Scan for the cell matching the given text and deliver its (X, Y) coordinate at center. 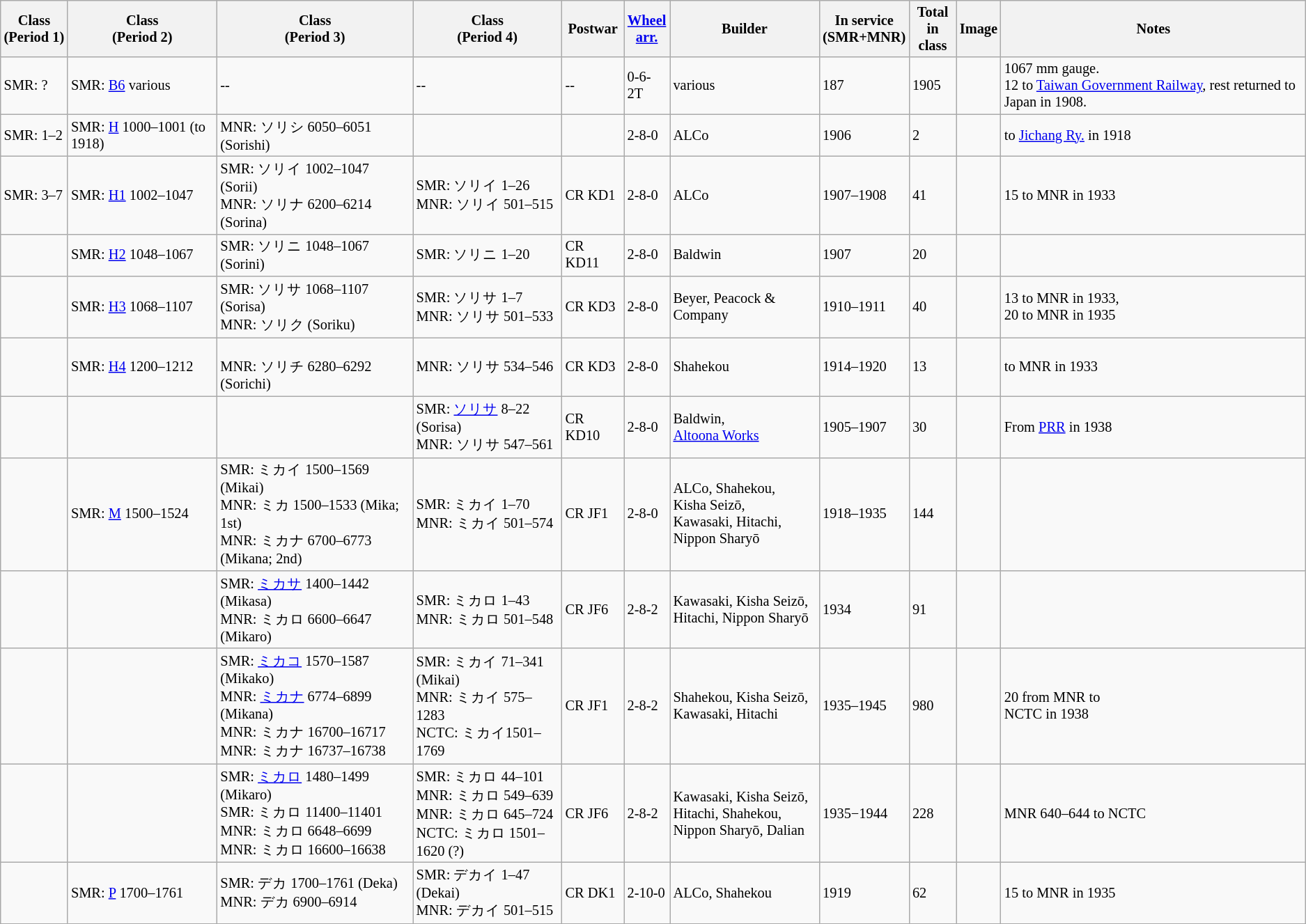
1914–1920 (864, 366)
0-6-2T (647, 86)
1907–1908 (864, 195)
1918–1935 (864, 514)
SMR: ソリイ 1–26MNR: ソリイ 501–515 (488, 195)
SMR: ミカロ 1–43MNR: ミカロ 501–548 (488, 609)
SMR: ソリニ 1–20 (488, 255)
MNR: ソリサ 534–546 (488, 366)
SMR: 1–2 (34, 135)
1905 (933, 86)
ALCo, Shahekou (745, 893)
Image (979, 29)
Class(Period 4) (488, 29)
2 (933, 135)
40 (933, 307)
1905–1907 (864, 427)
Wheelarr. (647, 29)
1906 (864, 135)
Totalin class (933, 29)
1935–1945 (864, 706)
SMR: H1 1002–1047 (142, 195)
Class(Period 3) (315, 29)
1067 mm gauge.12 to Taiwan Government Railway, rest returned to Japan in 1908. (1153, 86)
2-10-0 (647, 893)
20 (933, 255)
SMR: ミカロ 44–101MNR: ミカロ 549–639MNR: ミカロ 645–724NCTC: ミカロ 1501–1620 (?) (488, 813)
13 to MNR in 1933,20 to MNR in 1935 (1153, 307)
various (745, 86)
SMR: ソリサ 1068–1107 (Sorisa)MNR: ソリク (Soriku) (315, 307)
In service(SMR+MNR) (864, 29)
Shahekou (745, 366)
SMR: ミカロ 1480–1499 (Mikaro)SMR: ミカロ 11400–11401MNR: ミカロ 6648–6699MNR: ミカロ 16600–16638 (315, 813)
1935−1944 (864, 813)
MNR: ソリシ 6050–6051 (Sorishi) (315, 135)
Kawasaki, Kisha Seizō,Hitachi, Nippon Sharyō (745, 609)
62 (933, 893)
SMR: 3–7 (34, 195)
SMR: ミカイ 71–341 (Mikai)MNR: ミカイ 575–1283NCTC: ミカイ1501–1769 (488, 706)
20 from MNR toNCTC in 1938 (1153, 706)
SMR: ミカイ 1–70MNR: ミカイ 501–574 (488, 514)
SMR: P 1700–1761 (142, 893)
187 (864, 86)
Builder (745, 29)
SMR: M 1500–1524 (142, 514)
CR KD11 (593, 255)
Beyer, Peacock & Company (745, 307)
SMR: ミカサ 1400–1442 (Mikasa)MNR: ミカロ 6600–6647 (Mikaro) (315, 609)
SMR: ソリニ 1048–1067 (Sorini) (315, 255)
CR DK1 (593, 893)
SMR: ミカイ 1500–1569 (Mikai)MNR: ミカ 1500–1533 (Mika; 1st)MNR: ミカナ 6700–6773 (Mikana; 2nd) (315, 514)
CR KD1 (593, 195)
SMR: ? (34, 86)
SMR: H4 1200–1212 (142, 366)
Postwar (593, 29)
41 (933, 195)
144 (933, 514)
From PRR in 1938 (1153, 427)
Class(Period 2) (142, 29)
1907 (864, 255)
SMR: ソリサ 1–7MNR: ソリサ 501–533 (488, 307)
SMR: デカイ 1–47 (Dekai)MNR: デカイ 501–515 (488, 893)
SMR: デカ 1700–1761 (Deka)MNR: デカ 6900–6914 (315, 893)
SMR: ミカコ 1570–1587 (Mikako)MNR: ミカナ 6774–6899 (Mikana)MNR: ミカナ 16700–16717MNR: ミカナ 16737–16738 (315, 706)
30 (933, 427)
SMR: B6 various (142, 86)
SMR: ソリサ 8–22 (Sorisa)MNR: ソリサ 547–561 (488, 427)
Shahekou, Kisha Seizō,Kawasaki, Hitachi (745, 706)
Kawasaki, Kisha Seizō,Hitachi, Shahekou,Nippon Sharyō, Dalian (745, 813)
1934 (864, 609)
980 (933, 706)
91 (933, 609)
to MNR in 1933 (1153, 366)
Class(Period 1) (34, 29)
MNR 640–644 to NCTC (1153, 813)
Baldwin (745, 255)
SMR: ソリイ 1002–1047 (Sorii)MNR: ソリナ 6200–6214 (Sorina) (315, 195)
MNR: ソリチ 6280–6292 (Sorichi) (315, 366)
SMR: H 1000–1001 (to 1918) (142, 135)
SMR: H3 1068–1107 (142, 307)
13 (933, 366)
1919 (864, 893)
15 to MNR in 1935 (1153, 893)
Notes (1153, 29)
Baldwin,Altoona Works (745, 427)
1910–1911 (864, 307)
to Jichang Ry. in 1918 (1153, 135)
SMR: H2 1048–1067 (142, 255)
CR KD10 (593, 427)
15 to MNR in 1933 (1153, 195)
228 (933, 813)
ALCo, Shahekou,Kisha Seizō,Kawasaki, Hitachi,Nippon Sharyō (745, 514)
